Output the (X, Y) coordinate of the center of the cell containing the given text.  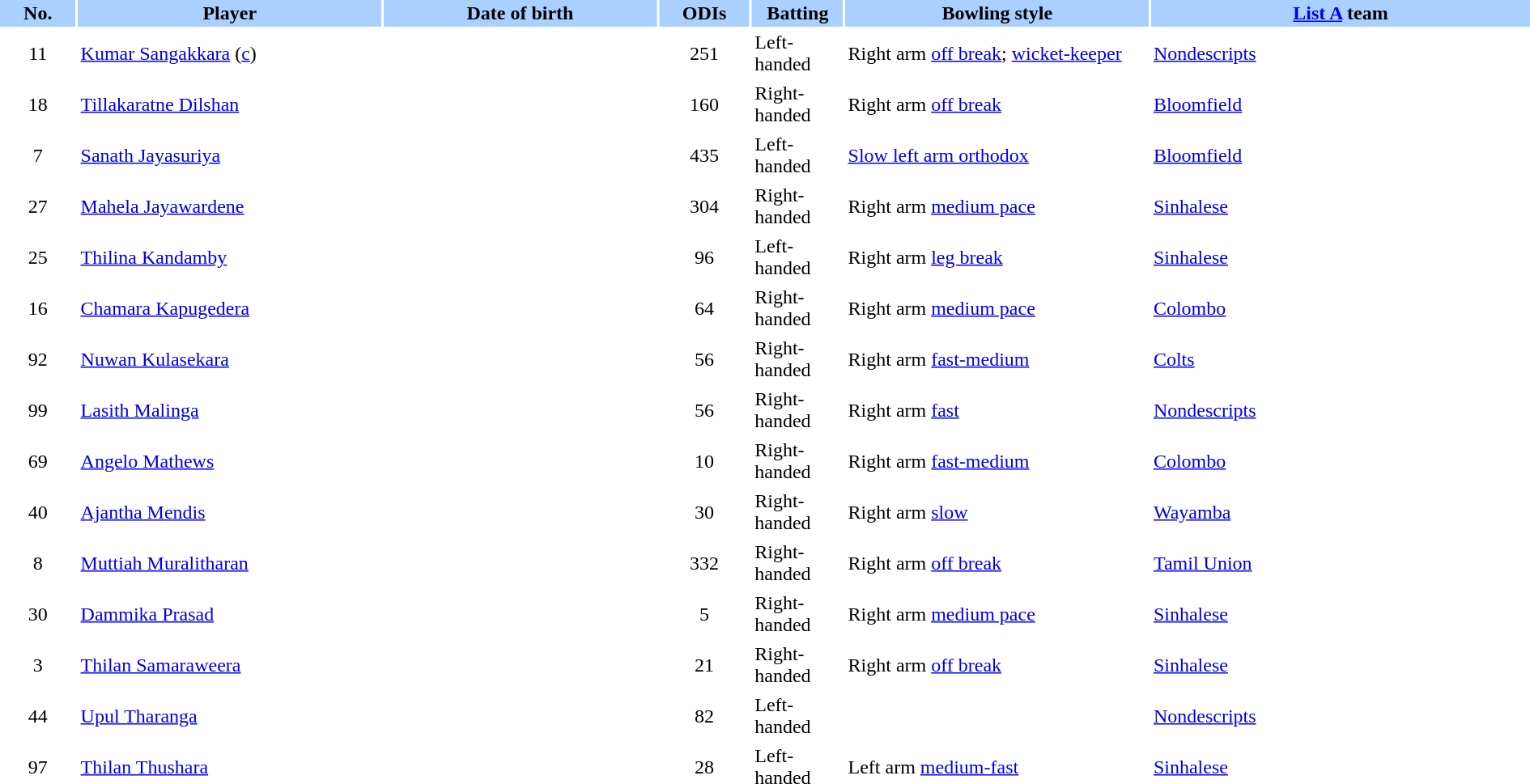
Player (230, 13)
Colts (1341, 359)
Dammika Prasad (230, 614)
40 (38, 512)
Slow left arm orthodox (997, 155)
Nuwan Kulasekara (230, 359)
332 (704, 563)
Tamil Union (1341, 563)
18 (38, 104)
251 (704, 53)
Date of birth (520, 13)
99 (38, 410)
Thilan Samaraweera (230, 665)
Tillakaratne Dilshan (230, 104)
Right arm slow (997, 512)
Chamara Kapugedera (230, 308)
Sanath Jayasuriya (230, 155)
Kumar Sangakkara (c) (230, 53)
Wayamba (1341, 512)
8 (38, 563)
Right arm leg break (997, 257)
160 (704, 104)
Angelo Mathews (230, 461)
Lasith Malinga (230, 410)
27 (38, 206)
25 (38, 257)
List A team (1341, 13)
Mahela Jayawardene (230, 206)
10 (704, 461)
64 (704, 308)
Right arm off break; wicket-keeper (997, 53)
16 (38, 308)
7 (38, 155)
69 (38, 461)
Right arm fast (997, 410)
5 (704, 614)
304 (704, 206)
No. (38, 13)
21 (704, 665)
Muttiah Muralitharan (230, 563)
82 (704, 716)
Bowling style (997, 13)
Ajantha Mendis (230, 512)
92 (38, 359)
ODIs (704, 13)
44 (38, 716)
435 (704, 155)
Thilina Kandamby (230, 257)
Batting (797, 13)
11 (38, 53)
3 (38, 665)
Upul Tharanga (230, 716)
96 (704, 257)
